For the text-containing cell, return its midpoint in [x, y] coordinate format. 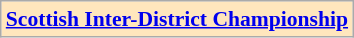
Scottish Inter-District Championship [177, 19]
